Output the [X, Y] coordinate of the center of the cell containing the given text.  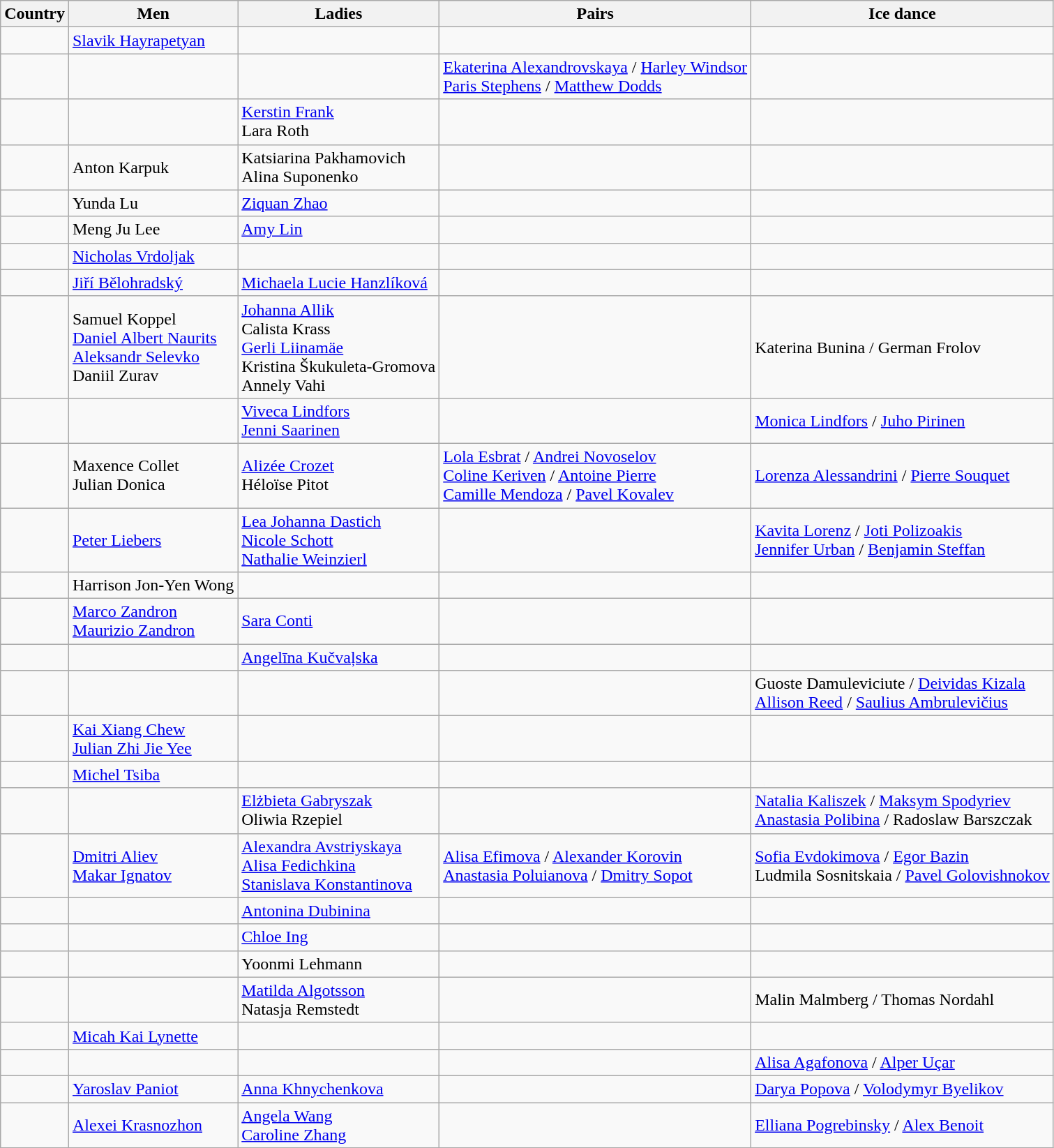
Elżbieta Gabryszak Oliwia Rzepiel [339, 811]
Yoonmi Lehmann [339, 964]
Meng Ju Lee [153, 230]
Anton Karpuk [153, 167]
Katerina Bunina / German Frolov [903, 347]
Monica Lindfors / Juho Pirinen [903, 420]
Johanna Allik Calista Krass Gerli Liinamäe Kristina Škukuleta-Gromova Annely Vahi [339, 347]
Alisa Agafonova / Alper Uçar [903, 1062]
Harrison Jon-Yen Wong [153, 586]
Guoste Damuleviciute / Deividas Kizala Allison Reed / Saulius Ambrulevičius [903, 694]
Chloe Ing [339, 937]
Kavita Lorenz / Joti Polizoakis Jennifer Urban / Benjamin Steffan [903, 540]
Yunda Lu [153, 203]
Slavik Hayrapetyan [153, 40]
Angela Wang Caroline Zhang [339, 1125]
Angelīna Kučvaļska [339, 657]
Pairs [596, 14]
Kerstin Frank Lara Roth [339, 121]
Viveca Lindfors Jenni Saarinen [339, 420]
Dmitri Aliev Makar Ignatov [153, 865]
Peter Liebers [153, 540]
Ziquan Zhao [339, 203]
Alexei Krasnozhon [153, 1125]
Anna Khnychenkova [339, 1089]
Alisa Efimova / Alexander Korovin Anastasia Poluianova / Dmitry Sopot [596, 865]
Ekaterina Alexandrovskaya / Harley Windsor Paris Stephens / Matthew Dodds [596, 77]
Men [153, 14]
Micah Kai Lynette [153, 1036]
Lea Johanna Dastich Nicole Schott Nathalie Weinzierl [339, 540]
Samuel Koppel Daniel Albert Naurits Aleksandr Selevko Daniil Zurav [153, 347]
Lorenza Alessandrini / Pierre Souquet [903, 475]
Sara Conti [339, 621]
Alexandra Avstriyskaya Alisa Fedichkina Stanislava Konstantinova [339, 865]
Antonina Dubinina [339, 911]
Maxence Collet Julian Donica [153, 475]
Ice dance [903, 14]
Natalia Kaliszek / Maksym Spodyriev Anastasia Polibina / Radoslaw Barszczak [903, 811]
Michel Tsiba [153, 775]
Michaela Lucie Hanzlíková [339, 283]
Malin Malmberg / Thomas Nordahl [903, 999]
Lola Esbrat / Andrei Novoselov Coline Keriven / Antoine Pierre Camille Mendoza / Pavel Kovalev [596, 475]
Matilda Algotsson Natasja Remstedt [339, 999]
Darya Popova / Volodymyr Byelikov [903, 1089]
Marco Zandron Maurizio Zandron [153, 621]
Yaroslav Paniot [153, 1089]
Kai Xiang Chew Julian Zhi Jie Yee [153, 738]
Ladies [339, 14]
Country [35, 14]
Jiří Bělohradský [153, 283]
Amy Lin [339, 230]
Sofia Evdokimova / Egor Bazin Ludmila Sosnitskaia / Pavel Golovishnokov [903, 865]
Alizée Crozet Héloïse Pitot [339, 475]
Nicholas Vrdoljak [153, 256]
Elliana Pogrebinsky / Alex Benoit [903, 1125]
Katsiarina Pakhamovich Alina Suponenko [339, 167]
